Return the [x, y] coordinate for the center point of the cell that contains the specified text.  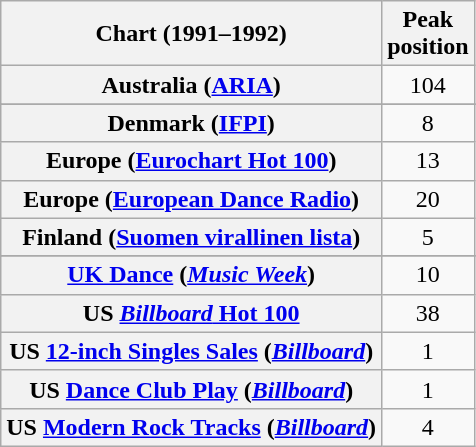
Europe (European Dance Radio) [192, 199]
10 [428, 275]
US Dance Club Play (Billboard) [192, 389]
Chart (1991–1992) [192, 34]
38 [428, 313]
US 12-inch Singles Sales (Billboard) [192, 351]
20 [428, 199]
104 [428, 85]
Europe (Eurochart Hot 100) [192, 161]
Peakposition [428, 34]
Australia (ARIA) [192, 85]
Finland (Suomen virallinen lista) [192, 237]
UK Dance (Music Week) [192, 275]
Denmark (IFPI) [192, 123]
4 [428, 427]
5 [428, 237]
US Modern Rock Tracks (Billboard) [192, 427]
US Billboard Hot 100 [192, 313]
8 [428, 123]
13 [428, 161]
